Determine the (X, Y) coordinate at the center of the cell enclosing the given text.  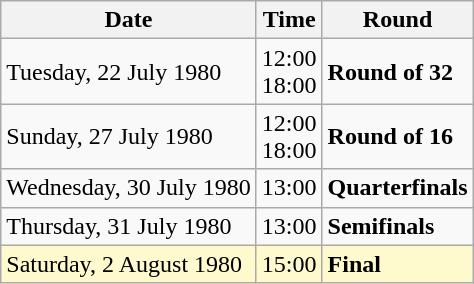
Quarterfinals (398, 188)
Sunday, 27 July 1980 (129, 136)
Round of 32 (398, 72)
15:00 (289, 264)
Round of 16 (398, 136)
Tuesday, 22 July 1980 (129, 72)
Semifinals (398, 226)
Round (398, 20)
Date (129, 20)
Thursday, 31 July 1980 (129, 226)
Time (289, 20)
Final (398, 264)
Saturday, 2 August 1980 (129, 264)
Wednesday, 30 July 1980 (129, 188)
